Locate the cell with the specified text and output its (X, Y) center coordinate. 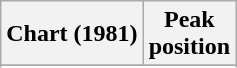
Chart (1981) (72, 34)
Peakposition (189, 34)
